Determine the (X, Y) coordinate at the center of the cell enclosing the given text.  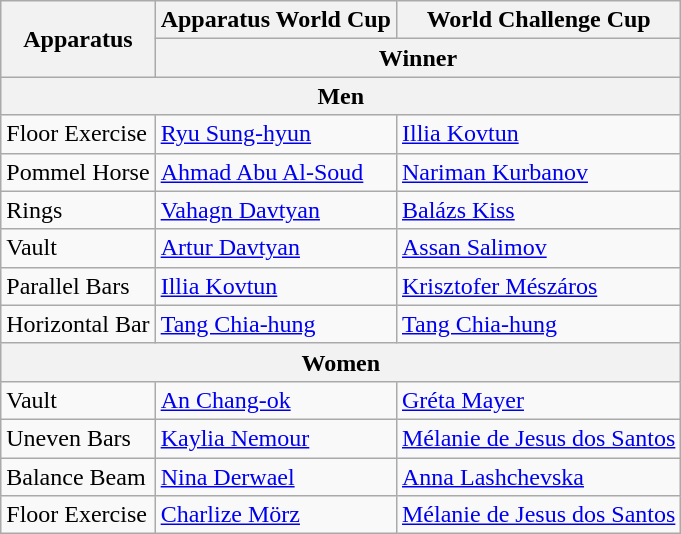
Horizontal Bar (78, 324)
Parallel Bars (78, 286)
Apparatus (78, 39)
Women (341, 362)
Artur Davtyan (276, 248)
Balance Beam (78, 477)
Ahmad Abu Al-Soud (276, 172)
Assan Salimov (538, 248)
Charlize Mörz (276, 515)
Winner (418, 58)
Nina Derwael (276, 477)
Pommel Horse (78, 172)
Krisztofer Mészáros (538, 286)
Rings (78, 210)
Apparatus World Cup (276, 20)
An Chang-ok (276, 400)
Vahagn Davtyan (276, 210)
Nariman Kurbanov (538, 172)
Kaylia Nemour (276, 438)
World Challenge Cup (538, 20)
Balázs Kiss (538, 210)
Uneven Bars (78, 438)
Anna Lashchevska (538, 477)
Men (341, 96)
Gréta Mayer (538, 400)
Ryu Sung-hyun (276, 134)
